Detect which cell encompasses the target text, then output its (X, Y) center coordinate. 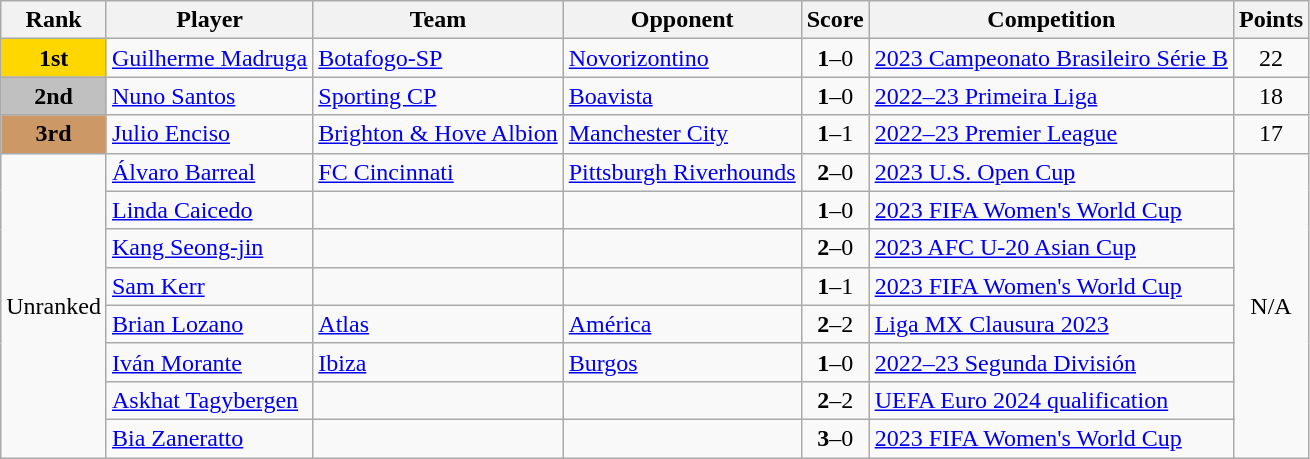
Atlas (438, 324)
N/A (1270, 305)
Sam Kerr (209, 286)
Rank (54, 20)
Boavista (682, 96)
Unranked (54, 305)
3rd (54, 134)
Sporting CP (438, 96)
Botafogo-SP (438, 58)
FC Cincinnati (438, 172)
Score (835, 20)
Ibiza (438, 362)
Brighton & Hove Albion (438, 134)
Linda Caicedo (209, 210)
Guilherme Madruga (209, 58)
Bia Zaneratto (209, 438)
Álvaro Barreal (209, 172)
Julio Enciso (209, 134)
Points (1270, 20)
1st (54, 58)
17 (1270, 134)
Team (438, 20)
2023 U.S. Open Cup (1051, 172)
2022–23 Segunda División (1051, 362)
Opponent (682, 20)
2023 Campeonato Brasileiro Série B (1051, 58)
Kang Seong-jin (209, 248)
2nd (54, 96)
18 (1270, 96)
Manchester City (682, 134)
UEFA Euro 2024 qualification (1051, 400)
Novorizontino (682, 58)
Liga MX Clausura 2023 (1051, 324)
3–0 (835, 438)
Iván Morante (209, 362)
2022–23 Premier League (1051, 134)
Askhat Tagybergen (209, 400)
2022–23 Primeira Liga (1051, 96)
Nuno Santos (209, 96)
Pittsburgh Riverhounds (682, 172)
Player (209, 20)
2023 AFC U-20 Asian Cup (1051, 248)
22 (1270, 58)
América (682, 324)
Competition (1051, 20)
Burgos (682, 362)
Brian Lozano (209, 324)
